From the cell containing the given text, extract its center point as (x, y) coordinate. 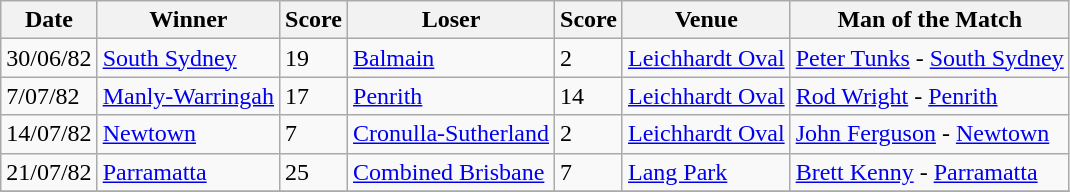
Rod Wright - Penrith (930, 96)
Brett Kenny - Parramatta (930, 172)
Date (49, 20)
7/07/82 (49, 96)
Manly-Warringah (188, 96)
Penrith (452, 96)
25 (314, 172)
Combined Brisbane (452, 172)
Balmain (452, 58)
21/07/82 (49, 172)
Newtown (188, 134)
17 (314, 96)
Lang Park (706, 172)
Peter Tunks - South Sydney (930, 58)
Man of the Match (930, 20)
Winner (188, 20)
Parramatta (188, 172)
South Sydney (188, 58)
Venue (706, 20)
14/07/82 (49, 134)
Loser (452, 20)
John Ferguson - Newtown (930, 134)
30/06/82 (49, 58)
19 (314, 58)
Cronulla-Sutherland (452, 134)
14 (589, 96)
